Scan for the cell matching the given text and deliver its [X, Y] coordinate at center. 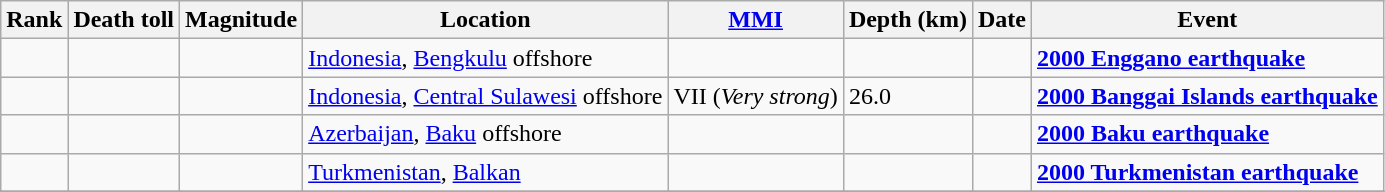
Indonesia, Bengkulu offshore [486, 58]
Indonesia, Central Sulawesi offshore [486, 96]
VII (Very strong) [756, 96]
Depth (km) [908, 20]
Azerbaijan, Baku offshore [486, 134]
Event [1207, 20]
2000 Banggai Islands earthquake [1207, 96]
Death toll [124, 20]
MMI [756, 20]
Date [1002, 20]
2000 Baku earthquake [1207, 134]
2000 Turkmenistan earthquake [1207, 172]
Turkmenistan, Balkan [486, 172]
Magnitude [242, 20]
2000 Enggano earthquake [1207, 58]
Location [486, 20]
26.0 [908, 96]
Rank [34, 20]
